Search for the cell housing the specified text and yield its (x, y) center coordinate. 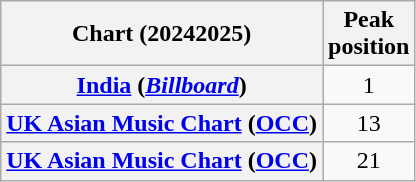
13 (368, 123)
1 (368, 85)
India (Billboard) (162, 85)
21 (368, 161)
Peakposition (368, 34)
Chart (20242025) (162, 34)
